Output the [X, Y] coordinate of the center of the cell containing the given text.  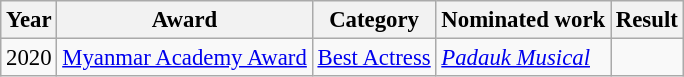
Best Actress [374, 58]
Padauk Musical [523, 58]
Result [646, 20]
2020 [29, 58]
Category [374, 20]
Year [29, 20]
Award [184, 20]
Myanmar Academy Award [184, 58]
Nominated work [523, 20]
